Extract the [x, y] coordinate from the center of the cell holding the provided text.  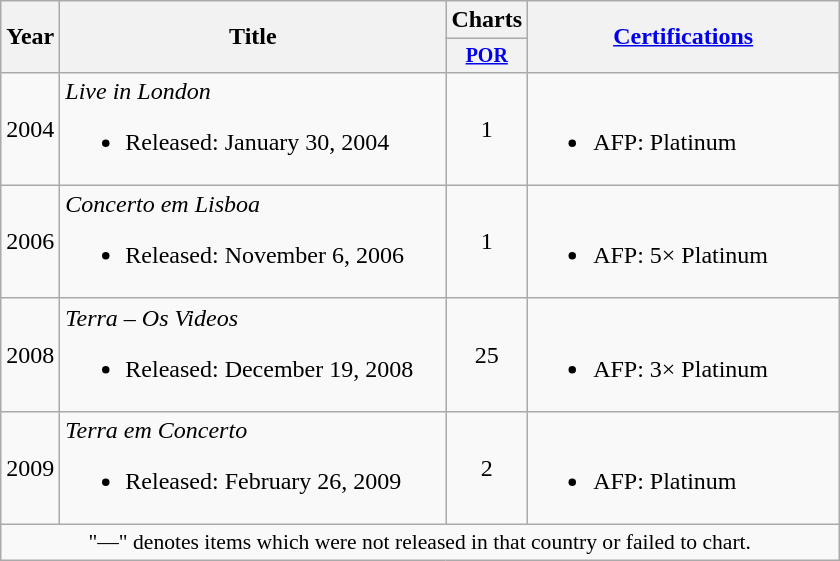
Title [253, 37]
AFP: 5× Platinum [684, 242]
2006 [30, 242]
POR [487, 56]
"—" denotes items which were not released in that country or failed to chart. [420, 543]
Live in LondonReleased: January 30, 2004 [253, 128]
2008 [30, 354]
Charts [487, 20]
25 [487, 354]
2004 [30, 128]
Terra em ConcertoReleased: February 26, 2009 [253, 468]
Certifications [684, 37]
Concerto em LisboaReleased: November 6, 2006 [253, 242]
AFP: 3× Platinum [684, 354]
Year [30, 37]
Terra – Os VideosReleased: December 19, 2008 [253, 354]
2009 [30, 468]
2 [487, 468]
